Scan for the cell matching the given text and deliver its [X, Y] coordinate at center. 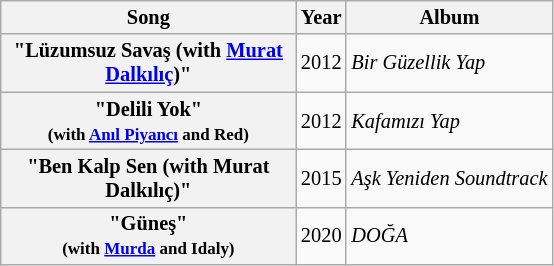
"Lüzumsuz Savaş (with Murat Dalkılıç)" [148, 63]
Album [449, 17]
"Güneş"(with Murda and Idaly) [148, 236]
DOĞA [449, 236]
Year [321, 17]
Song [148, 17]
Aşk Yeniden Soundtrack [449, 178]
"Delili Yok"(with Anıl Piyancı and Red) [148, 121]
2015 [321, 178]
Kafamızı Yap [449, 121]
2020 [321, 236]
"Ben Kalp Sen (with Murat Dalkılıç)" [148, 178]
Bir Güzellik Yap [449, 63]
